From the cell containing the given text, extract its center point as [X, Y] coordinate. 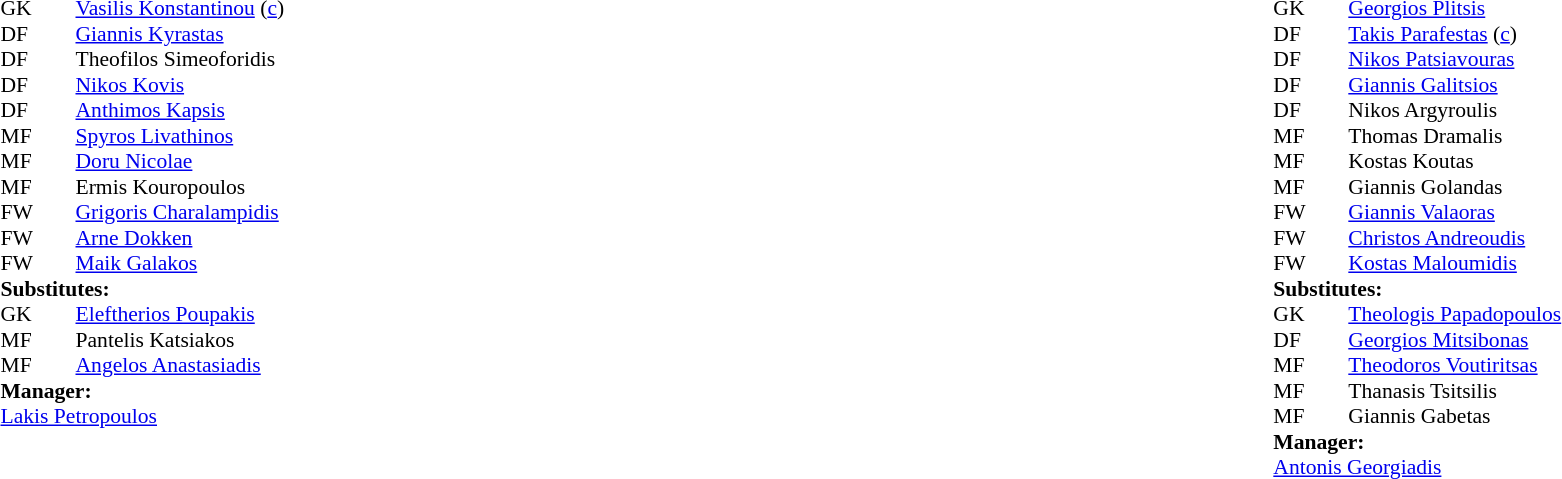
Giannis Kyrastas [180, 34]
Lakis Petropoulos [142, 417]
Arne Dokken [180, 238]
Georgios Mitsibonas [1454, 340]
Takis Parafestas (c) [1454, 34]
Maik Galakos [180, 263]
Theofilos Simeoforidis [180, 59]
Nikos Argyroulis [1454, 111]
Kostas Koutas [1454, 161]
Pantelis Katsiakos [180, 340]
Ermis Kouropoulos [180, 187]
Nikos Patsiavouras [1454, 59]
Christos Andreoudis [1454, 238]
Kostas Maloumidis [1454, 263]
Nikos Kovis [180, 85]
Thanasis Tsitsilis [1454, 391]
Spyros Livathinos [180, 136]
Anthimos Kapsis [180, 111]
Doru Nicolae [180, 161]
Theodoros Voutiritsas [1454, 365]
Theologis Papadopoulos [1454, 315]
Giannis Galitsios [1454, 85]
Thomas Dramalis [1454, 136]
Giannis Valaoras [1454, 213]
Giannis Golandas [1454, 187]
Grigoris Charalampidis [180, 213]
Eleftherios Poupakis [180, 315]
Giannis Gabetas [1454, 417]
Angelos Anastasiadis [180, 365]
